Search for the cell housing the specified text and yield its (X, Y) center coordinate. 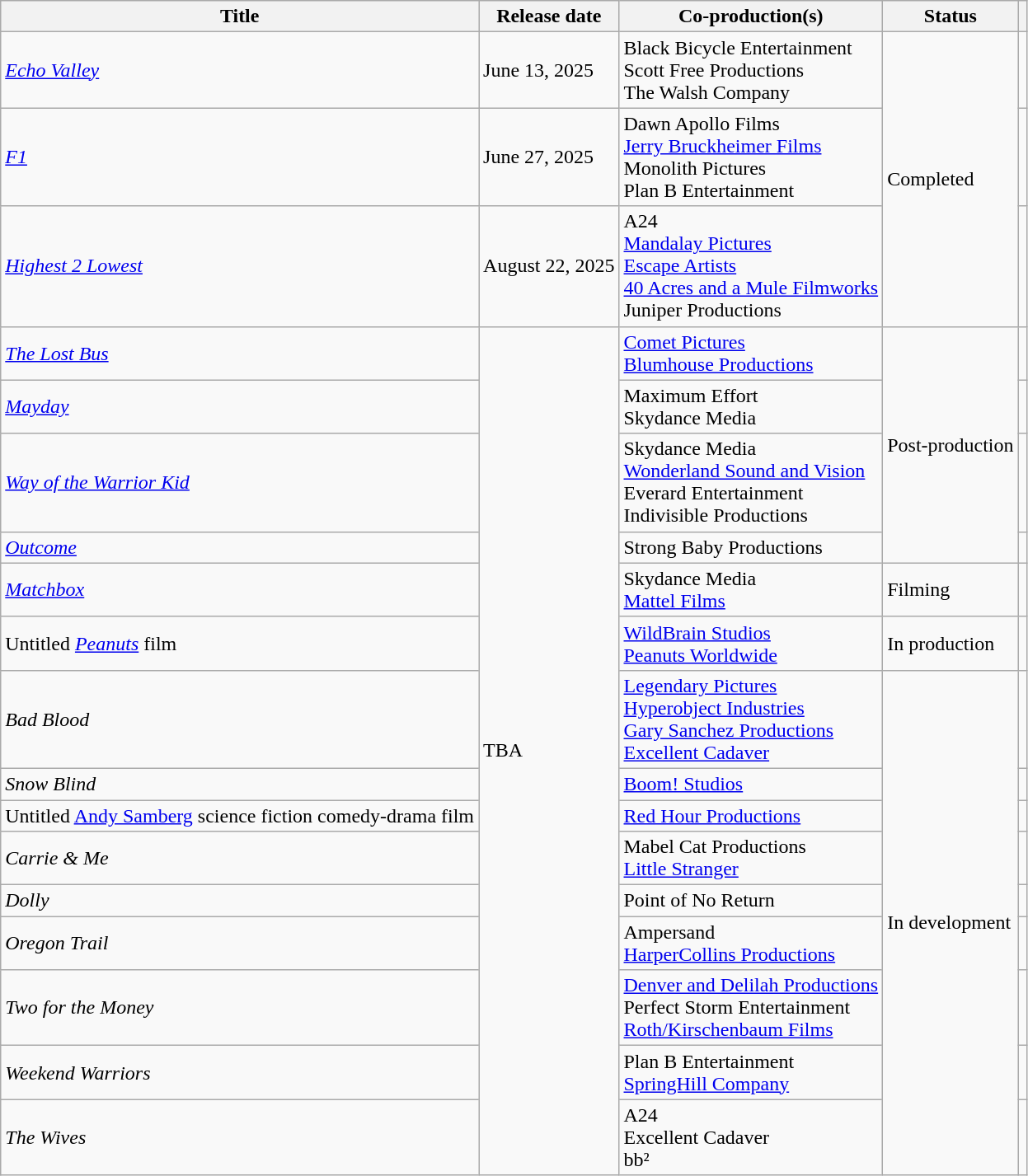
AmpersandHarperCollins Productions (751, 943)
Strong Baby Productions (751, 547)
Two for the Money (240, 1008)
A24Mandalay PicturesEscape Artists40 Acres and a Mule FilmworksJuniper Productions (751, 266)
Dawn Apollo FilmsJerry Bruckheimer FilmsMonolith PicturesPlan B Entertainment (751, 157)
Untitled Peanuts film (240, 643)
Maximum EffortSkydance Media (751, 407)
TBA (549, 751)
Boom! Studios (751, 784)
Status (951, 16)
June 27, 2025 (549, 157)
A24Excellent Cadaverbb² (751, 1137)
F1 (240, 157)
Completed (951, 180)
In production (951, 643)
Oregon Trail (240, 943)
Comet PicturesBlumhouse Productions (751, 353)
Matchbox (240, 590)
Weekend Warriors (240, 1073)
June 13, 2025 (549, 70)
Way of the Warrior Kid (240, 483)
Title (240, 16)
Mayday (240, 407)
Untitled Andy Samberg science fiction comedy-drama film (240, 815)
Post-production (951, 445)
Carrie & Me (240, 859)
Co-production(s) (751, 16)
Dolly (240, 901)
Release date (549, 16)
Bad Blood (240, 719)
August 22, 2025 (549, 266)
WildBrain StudiosPeanuts Worldwide (751, 643)
Point of No Return (751, 901)
Plan B EntertainmentSpringHill Company (751, 1073)
Black Bicycle EntertainmentScott Free ProductionsThe Walsh Company (751, 70)
The Wives (240, 1137)
The Lost Bus (240, 353)
Highest 2 Lowest (240, 266)
Skydance MediaWonderland Sound and VisionEverard EntertainmentIndivisible Productions (751, 483)
Skydance MediaMattel Films (751, 590)
Filming (951, 590)
Denver and Delilah ProductionsPerfect Storm EntertainmentRoth/Kirschenbaum Films (751, 1008)
Mabel Cat ProductionsLittle Stranger (751, 859)
Outcome (240, 547)
Legendary PicturesHyperobject IndustriesGary Sanchez ProductionsExcellent Cadaver (751, 719)
Snow Blind (240, 784)
Red Hour Productions (751, 815)
In development (951, 923)
Echo Valley (240, 70)
